Output the [x, y] coordinate of the center of the cell containing the given text.  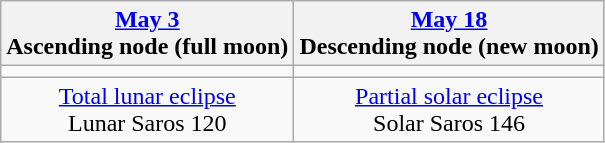
Total lunar eclipseLunar Saros 120 [148, 110]
May 3Ascending node (full moon) [148, 34]
Partial solar eclipseSolar Saros 146 [449, 110]
May 18Descending node (new moon) [449, 34]
